For the text-containing cell, return its midpoint in (X, Y) coordinate format. 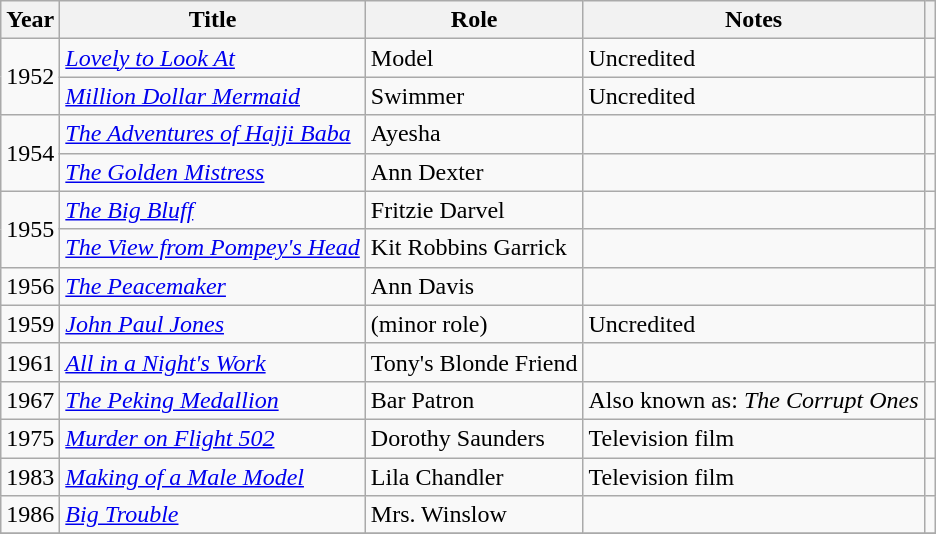
Million Dollar Mermaid (212, 96)
1959 (30, 324)
Fritzie Darvel (474, 210)
1967 (30, 400)
1954 (30, 153)
The Big Bluff (212, 210)
All in a Night's Work (212, 362)
1961 (30, 362)
Ann Davis (474, 286)
Lovely to Look At (212, 58)
1955 (30, 229)
(minor role) (474, 324)
Swimmer (474, 96)
The Golden Mistress (212, 172)
1986 (30, 515)
The Adventures of Hajji Baba (212, 134)
Murder on Flight 502 (212, 438)
Mrs. Winslow (474, 515)
1956 (30, 286)
Dorothy Saunders (474, 438)
Role (474, 20)
Model (474, 58)
Title (212, 20)
Lila Chandler (474, 477)
Also known as: The Corrupt Ones (754, 400)
Tony's Blonde Friend (474, 362)
1975 (30, 438)
Notes (754, 20)
The View from Pompey's Head (212, 248)
Ayesha (474, 134)
Ann Dexter (474, 172)
1952 (30, 77)
Year (30, 20)
Bar Patron (474, 400)
Kit Robbins Garrick (474, 248)
John Paul Jones (212, 324)
1983 (30, 477)
The Peking Medallion (212, 400)
Making of a Male Model (212, 477)
Big Trouble (212, 515)
The Peacemaker (212, 286)
